Capture the cell that displays the provided text and extract its (x, y) central coordinate. 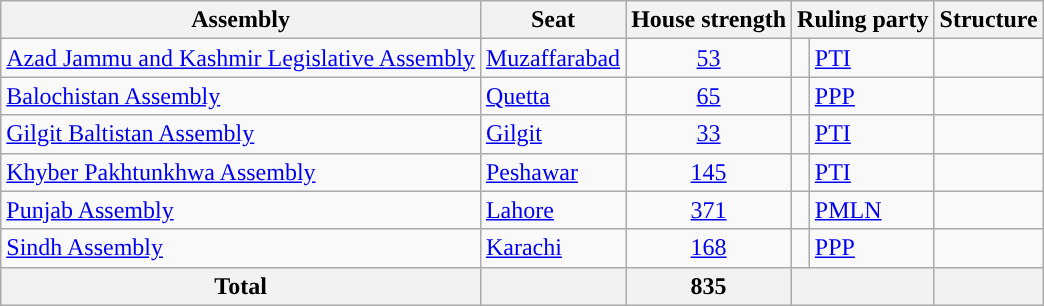
Sindh Assembly (241, 248)
Seat (552, 20)
Ruling party (863, 20)
145 (709, 172)
Assembly (241, 20)
Gilgit Baltistan Assembly (241, 134)
Peshawar (552, 172)
PMLN (872, 210)
Total (241, 286)
House strength (709, 20)
Punjab Assembly (241, 210)
371 (709, 210)
168 (709, 248)
65 (709, 96)
33 (709, 134)
Gilgit (552, 134)
Karachi (552, 248)
Structure (988, 20)
Quetta (552, 96)
53 (709, 58)
Muzaffarabad (552, 58)
835 (709, 286)
Azad Jammu and Kashmir Legislative Assembly (241, 58)
Lahore (552, 210)
Balochistan Assembly (241, 96)
Khyber Pakhtunkhwa Assembly (241, 172)
